Provide the [x, y] coordinate of the cell's center where the given text is located.  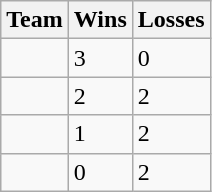
1 [100, 134]
3 [100, 58]
Wins [100, 20]
Losses [171, 20]
Team [35, 20]
